Pinpoint the cell where the given text exists, returning its (X, Y) midpoint coordinate. 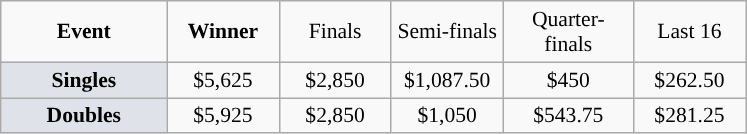
Doubles (84, 116)
$5,625 (223, 80)
Winner (223, 32)
Semi-finals (447, 32)
$1,050 (447, 116)
$262.50 (689, 80)
$543.75 (568, 116)
Last 16 (689, 32)
Event (84, 32)
Quarter-finals (568, 32)
$450 (568, 80)
Singles (84, 80)
$5,925 (223, 116)
$1,087.50 (447, 80)
Finals (335, 32)
$281.25 (689, 116)
